Search for the cell housing the specified text and yield its (X, Y) center coordinate. 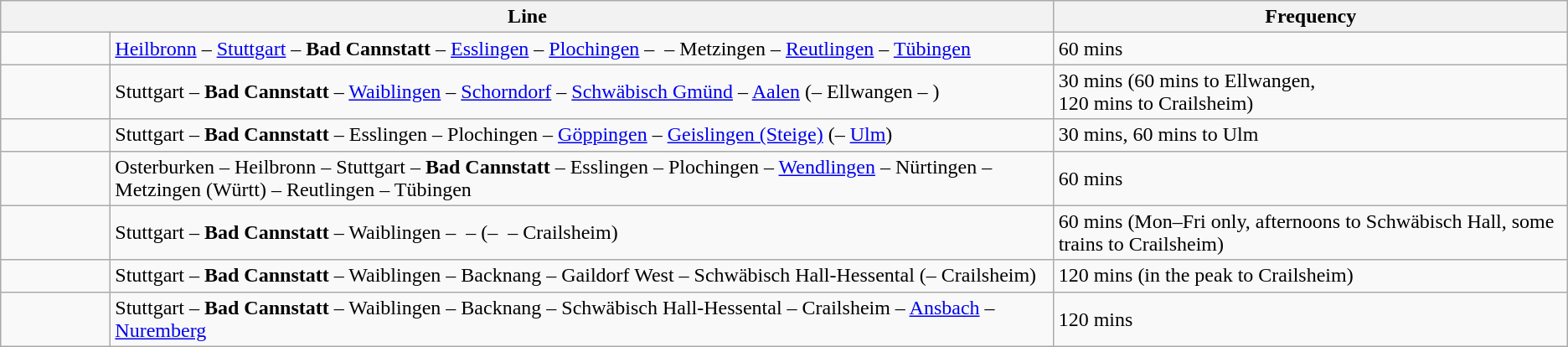
Osterburken – Heilbronn – Stuttgart – Bad Cannstatt – Esslingen – Plochingen – Wendlingen – Nürtingen – Metzingen (Württ) – Reutlingen – Tübingen (582, 178)
Stuttgart – Bad Cannstatt – Esslingen – Plochingen – Göppingen – Geislingen (Steige) (– Ulm) (582, 135)
120 mins (1310, 319)
Heilbronn – Stuttgart – Bad Cannstatt – Esslingen – Plochingen – – Metzingen – Reutlingen – Tübingen (582, 49)
Frequency (1310, 17)
Stuttgart – Bad Cannstatt – Waiblingen – Backnang – Schwäbisch Hall-Hessental – Crailsheim – Ansbach – Nuremberg (582, 319)
Line (528, 17)
Stuttgart – Bad Cannstatt – Waiblingen – Schorndorf – Schwäbisch Gmünd – Aalen (– Ellwangen – ) (582, 92)
60 mins (Mon–Fri only, afternoons to Schwäbisch Hall, some trains to Crailsheim) (1310, 233)
Stuttgart – Bad Cannstatt – Waiblingen – Backnang – Gaildorf West – Schwäbisch Hall-Hessental (– Crailsheim) (582, 276)
Stuttgart – Bad Cannstatt – Waiblingen – – (– – Crailsheim) (582, 233)
30 mins (60 mins to Ellwangen,120 mins to Crailsheim) (1310, 92)
30 mins, 60 mins to Ulm (1310, 135)
120 mins (in the peak to Crailsheim) (1310, 276)
